Return (X, Y) of the center of cell containing provided text 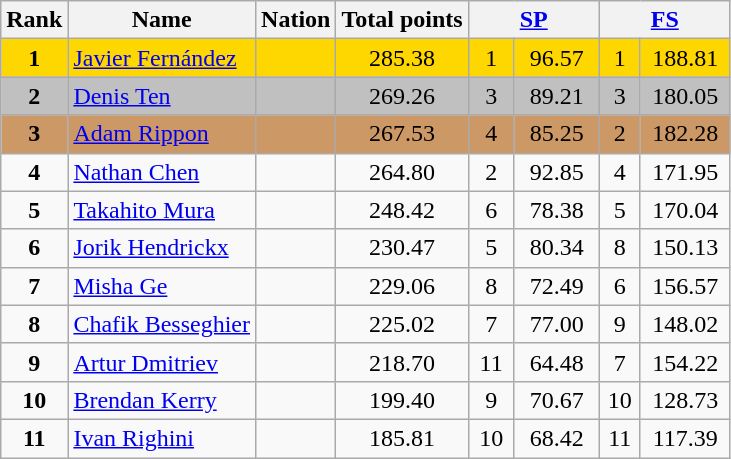
156.57 (685, 286)
128.73 (685, 400)
92.85 (556, 172)
264.80 (402, 172)
85.25 (556, 134)
80.34 (556, 248)
Nathan Chen (162, 172)
70.67 (556, 400)
89.21 (556, 96)
230.47 (402, 248)
Brendan Kerry (162, 400)
78.38 (556, 210)
Nation (296, 20)
218.70 (402, 362)
180.05 (685, 96)
199.40 (402, 400)
96.57 (556, 58)
Chafik Besseghier (162, 324)
229.06 (402, 286)
117.39 (685, 438)
150.13 (685, 248)
285.38 (402, 58)
267.53 (402, 134)
Javier Fernández (162, 58)
171.95 (685, 172)
269.26 (402, 96)
248.42 (402, 210)
FS (664, 20)
Adam Rippon (162, 134)
Rank (34, 20)
170.04 (685, 210)
Takahito Mura (162, 210)
182.28 (685, 134)
72.49 (556, 286)
Jorik Hendrickx (162, 248)
Artur Dmitriev (162, 362)
77.00 (556, 324)
64.48 (556, 362)
Ivan Righini (162, 438)
Denis Ten (162, 96)
225.02 (402, 324)
SP (534, 20)
188.81 (685, 58)
185.81 (402, 438)
154.22 (685, 362)
Total points (402, 20)
Name (162, 20)
148.02 (685, 324)
68.42 (556, 438)
Misha Ge (162, 286)
